Identify which cell holds the provided text, then report its [X, Y] central coordinate. 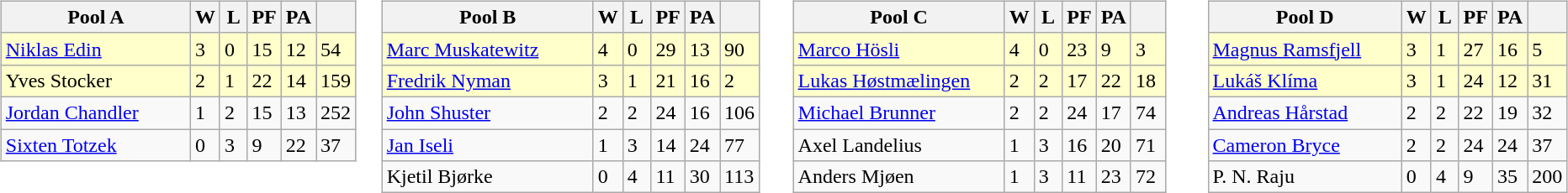
29 [668, 49]
Magnus Ramsfjell [1305, 49]
Niklas Edin [96, 49]
74 [1147, 112]
Jordan Chandler [96, 112]
21 [668, 81]
Pool D [1305, 17]
P. N. Raju [1305, 177]
35 [1509, 177]
Sixten Totzek [96, 145]
27 [1475, 49]
Pool B [488, 17]
72 [1147, 177]
30 [702, 177]
32 [1548, 112]
200 [1548, 177]
90 [740, 49]
31 [1548, 81]
Marc Muskatewitz [488, 49]
Fredrik Nyman [488, 81]
Pool C [898, 17]
Jan Iseli [488, 145]
Pool A [96, 17]
77 [740, 145]
113 [740, 177]
Cameron Bryce [1305, 145]
Andreas Hårstad [1305, 112]
Axel Landelius [898, 145]
John Shuster [488, 112]
106 [740, 112]
71 [1147, 145]
Michael Brunner [898, 112]
Yves Stocker [96, 81]
Lukáš Klíma [1305, 81]
Marco Hösli [898, 49]
54 [336, 49]
19 [1509, 112]
Anders Mjøen [898, 177]
Kjetil Bjørke [488, 177]
18 [1147, 81]
Lukas Høstmælingen [898, 81]
159 [336, 81]
252 [336, 112]
20 [1114, 145]
5 [1548, 49]
